Provide the [X, Y] coordinate of the cell's center where the given text is located.  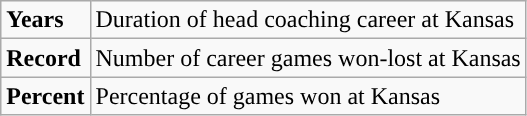
Number of career games won-lost at Kansas [308, 58]
Duration of head coaching career at Kansas [308, 20]
Record [46, 58]
Percent [46, 96]
Percentage of games won at Kansas [308, 96]
Years [46, 20]
